Output the (X, Y) coordinate of the center of the cell containing the given text.  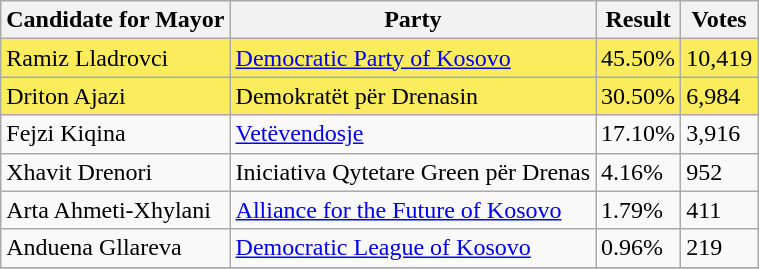
411 (720, 210)
Party (413, 20)
Driton Ajazi (116, 96)
17.10% (638, 134)
1.79% (638, 210)
Ramiz Lladrovci (116, 58)
Xhavit Drenori (116, 172)
Democratic League of Kosovo (413, 248)
3,916 (720, 134)
Alliance for the Future of Kosovo (413, 210)
Iniciativa Qytetare Green për Drenas (413, 172)
Vetëvendosje (413, 134)
Votes (720, 20)
219 (720, 248)
Arta Ahmeti-Xhylani (116, 210)
6,984 (720, 96)
Fejzi Kiqina (116, 134)
Demokratët për Drenasin (413, 96)
30.50% (638, 96)
0.96% (638, 248)
Anduena Gllareva (116, 248)
Candidate for Mayor (116, 20)
952 (720, 172)
10,419 (720, 58)
45.50% (638, 58)
Result (638, 20)
Democratic Party of Kosovo (413, 58)
4.16% (638, 172)
